Find where the given text appears and provide that cell's center as (x, y) coordinate. 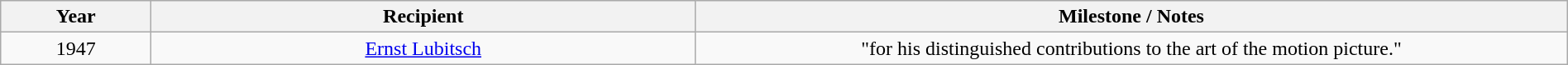
1947 (76, 48)
Ernst Lubitsch (423, 48)
Year (76, 17)
"for his distinguished contributions to the art of the motion picture." (1131, 48)
Recipient (423, 17)
Milestone / Notes (1131, 17)
